Capture the cell that displays the provided text and extract its [x, y] central coordinate. 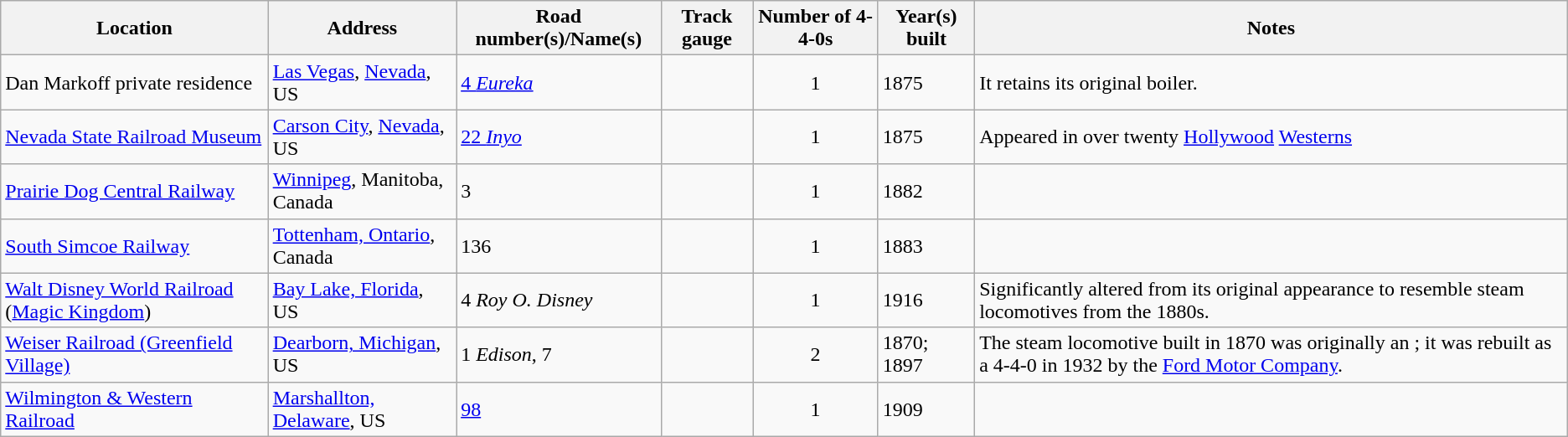
Las Vegas, Nevada, US [362, 82]
Year(s) built [926, 28]
1870; 1897 [926, 355]
Walt Disney World Railroad (Magic Kingdom) [134, 300]
Bay Lake, Florida, US [362, 300]
Marshallton, Delaware, US [362, 409]
Wilmington & Western Railroad [134, 409]
Prairie Dog Central Railway [134, 191]
4 Roy O. Disney [559, 300]
22 Inyo [559, 137]
1916 [926, 300]
Location [134, 28]
1882 [926, 191]
2 [816, 355]
Tottenham, Ontario, Canada [362, 246]
Dearborn, Michigan, US [362, 355]
Winnipeg, Manitoba, Canada [362, 191]
1909 [926, 409]
Dan Markoff private residence [134, 82]
4 Eureka [559, 82]
Nevada State Railroad Museum [134, 137]
The steam locomotive built in 1870 was originally an ; it was rebuilt as a 4-4-0 in 1932 by the Ford Motor Company. [1271, 355]
Appeared in over twenty Hollywood Westerns [1271, 137]
Track gauge [707, 28]
Address [362, 28]
Road number(s)/Name(s) [559, 28]
136 [559, 246]
Notes [1271, 28]
Carson City, Nevada, US [362, 137]
3 [559, 191]
1 Edison, 7 [559, 355]
It retains its original boiler. [1271, 82]
Number of 4-4-0s [816, 28]
98 [559, 409]
Weiser Railroad (Greenfield Village) [134, 355]
South Simcoe Railway [134, 246]
Significantly altered from its original appearance to resemble steam locomotives from the 1880s. [1271, 300]
1883 [926, 246]
